Capture the cell that displays the provided text and extract its [x, y] central coordinate. 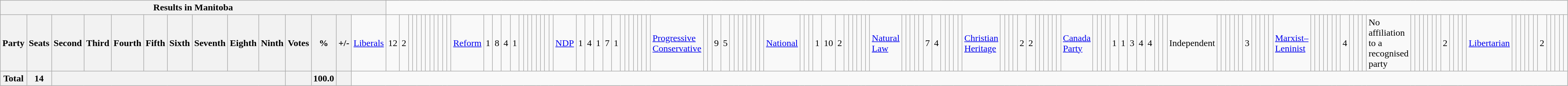
9 [716, 43]
8 [497, 43]
Marxist–Leninist [1292, 43]
National [782, 43]
Results in Manitoba [193, 8]
14 [39, 78]
100.0 [324, 78]
Third [98, 43]
Christian Heritage [982, 43]
+/- [344, 43]
5 [726, 43]
Seats [39, 43]
Second [68, 43]
Independent [1192, 43]
Natural Law [886, 43]
No affiliation to a recognised party [1389, 43]
Progressive Conservative [677, 43]
% [324, 43]
Ninth [272, 43]
Seventh [210, 43]
Party [13, 43]
Liberals [369, 43]
Sixth [180, 43]
Votes [298, 43]
NDP [564, 43]
Eighth [243, 43]
12 [392, 43]
Total [13, 78]
Libertarian [1489, 43]
10 [828, 43]
Fifth [155, 43]
Reform [467, 43]
Fourth [127, 43]
Canada Party [1076, 43]
